Identify which cell holds the provided text, then report its [x, y] central coordinate. 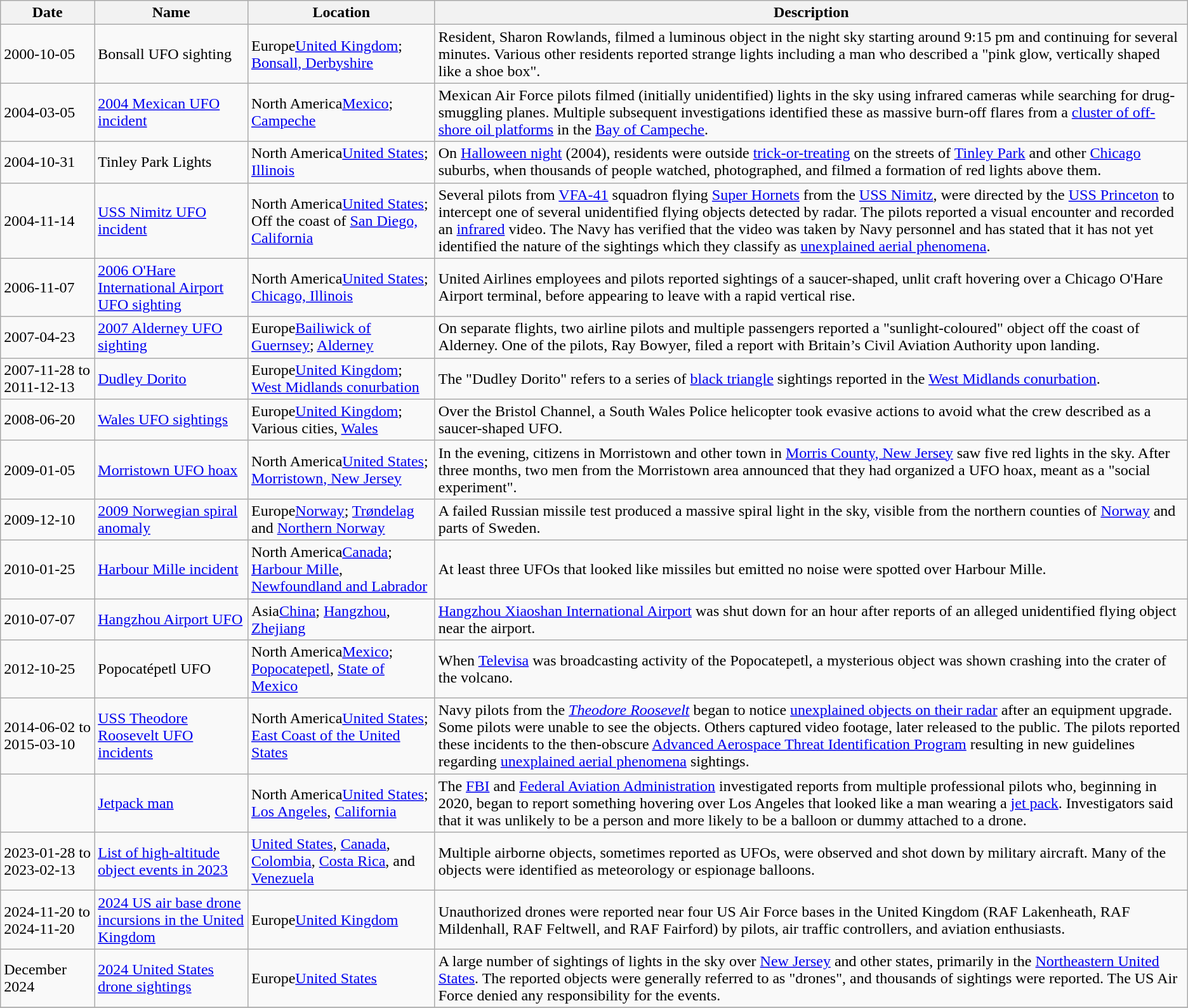
2010-01-25 [48, 569]
Harbour Mille incident [171, 569]
Morristown UFO hoax [171, 469]
EuropeUnited Kingdom; West Midlands conurbation [341, 378]
A failed Russian missile test produced a massive spiral light in the sky, visible from the northern counties of Norway and parts of Sweden. [811, 519]
2024-11-20 to 2024-11-20 [48, 920]
List of high-altitude object events in 2023 [171, 861]
North AmericaCanada; Harbour Mille, Newfoundland and Labrador [341, 569]
North AmericaUnited States; Off the coast of San Diego, California [341, 221]
2009-01-05 [48, 469]
EuropeUnited States [341, 978]
North AmericaUnited States; Los Angeles, California [341, 803]
2007-04-23 [48, 337]
Date [48, 13]
Name [171, 13]
When Televisa was broadcasting activity of the Popocatepetl, a mysterious object was shown crashing into the crater of the volcano. [811, 669]
2014-06-02 to 2015-03-10 [48, 736]
Tinley Park Lights [171, 162]
2007-11-28 to 2011-12-13 [48, 378]
December 2024 [48, 978]
EuropeUnited Kingdom [341, 920]
2010-07-07 [48, 619]
2004-10-31 [48, 162]
North AmericaUnited States; Illinois [341, 162]
Jetpack man [171, 803]
AsiaChina; Hangzhou, Zhejiang [341, 619]
2006 O'Hare International Airport UFO sighting [171, 287]
2006-11-07 [48, 287]
Hangzhou Airport UFO [171, 619]
North AmericaUnited States; Morristown, New Jersey [341, 469]
United States, Canada, Colombia, Costa Rica, and Venezuela [341, 861]
Hangzhou Xiaoshan International Airport was shut down for an hour after reports of an alleged unidentified flying object near the airport. [811, 619]
2009-12-10 [48, 519]
USS Theodore Roosevelt UFO incidents [171, 736]
Dudley Dorito [171, 378]
EuropeBailiwick of Guernsey; Alderney [341, 337]
At least three UFOs that looked like missiles but emitted no noise were spotted over Harbour Mille. [811, 569]
Wales UFO sightings [171, 420]
Location [341, 13]
2024 US air base drone incursions in the United Kingdom [171, 920]
Over the Bristol Channel, a South Wales Police helicopter took evasive actions to avoid what the crew described as a saucer-shaped UFO. [811, 420]
EuropeUnited Kingdom; Bonsall, Derbyshire [341, 54]
2024 United States drone sightings [171, 978]
2004-03-05 [48, 112]
North AmericaUnited States; East Coast of the United States [341, 736]
North AmericaMexico; Campeche [341, 112]
North AmericaMexico; Popocatepetl, State of Mexico [341, 669]
North AmericaUnited States; Chicago, Illinois [341, 287]
Description [811, 13]
The "Dudley Dorito" refers to a series of black triangle sightings reported in the West Midlands conurbation. [811, 378]
EuropeNorway; Trøndelag and Northern Norway [341, 519]
EuropeUnited Kingdom; Various cities, Wales [341, 420]
USS Nimitz UFO incident [171, 221]
2009 Norwegian spiral anomaly [171, 519]
2000-10-05 [48, 54]
2004 Mexican UFO incident [171, 112]
2023-01-28 to 2023-02-13 [48, 861]
Popocatépetl UFO [171, 669]
2007 Alderney UFO sighting [171, 337]
2012-10-25 [48, 669]
2004-11-14 [48, 221]
2008-06-20 [48, 420]
Bonsall UFO sighting [171, 54]
